Search for the cell housing the specified text and yield its [x, y] center coordinate. 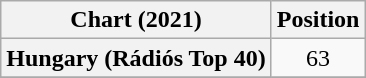
Chart (2021) [136, 20]
Position [318, 20]
63 [318, 58]
Hungary (Rádiós Top 40) [136, 58]
